Scan for the cell matching the given text and deliver its (X, Y) coordinate at center. 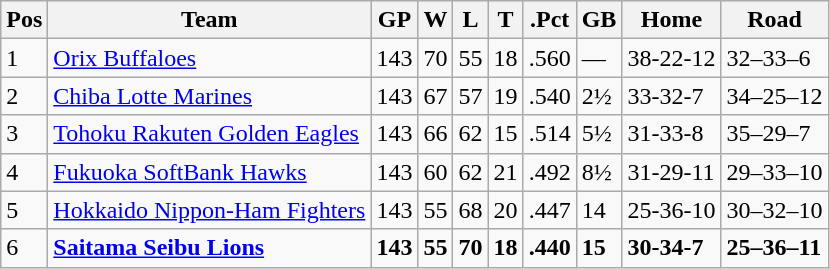
60 (436, 172)
— (599, 58)
57 (470, 96)
6 (24, 248)
66 (436, 134)
.447 (550, 210)
L (470, 20)
68 (470, 210)
2 (24, 96)
3 (24, 134)
T (506, 20)
Tohoku Rakuten Golden Eagles (210, 134)
25-36-10 (672, 210)
1 (24, 58)
W (436, 20)
34–25–12 (774, 96)
8½ (599, 172)
GP (394, 20)
31-33-8 (672, 134)
32–33–6 (774, 58)
.Pct (550, 20)
38-22-12 (672, 58)
67 (436, 96)
31-29-11 (672, 172)
Chiba Lotte Marines (210, 96)
.514 (550, 134)
20 (506, 210)
Road (774, 20)
5 (24, 210)
.560 (550, 58)
Fukuoka SoftBank Hawks (210, 172)
Orix Buffaloes (210, 58)
Home (672, 20)
2½ (599, 96)
14 (599, 210)
30–32–10 (774, 210)
.540 (550, 96)
30-34-7 (672, 248)
19 (506, 96)
GB (599, 20)
25–36–11 (774, 248)
29–33–10 (774, 172)
21 (506, 172)
Team (210, 20)
5½ (599, 134)
Saitama Seibu Lions (210, 248)
33-32-7 (672, 96)
.492 (550, 172)
35–29–7 (774, 134)
Hokkaido Nippon-Ham Fighters (210, 210)
4 (24, 172)
.440 (550, 248)
Pos (24, 20)
